Determine the [x, y] coordinate at the center of the cell enclosing the given text.  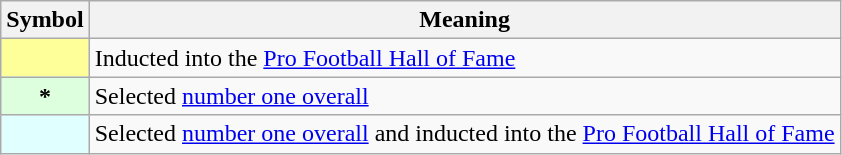
Selected number one overall and inducted into the Pro Football Hall of Fame [464, 134]
Meaning [464, 20]
* [45, 96]
Selected number one overall [464, 96]
Symbol [45, 20]
Inducted into the Pro Football Hall of Fame [464, 58]
